Search for the cell housing the specified text and yield its (x, y) center coordinate. 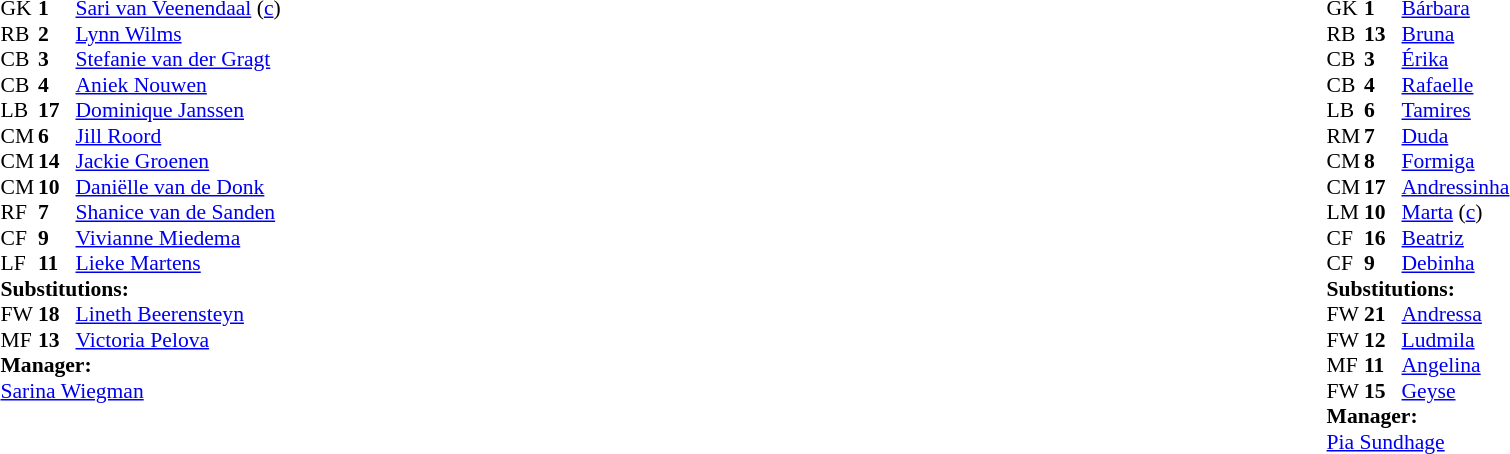
Formiga (1456, 161)
Marta (c) (1456, 213)
Jackie Groenen (178, 161)
16 (1383, 238)
Stefanie van der Gragt (178, 59)
RF (19, 213)
Lynn Wilms (178, 34)
Ludmila (1456, 340)
21 (1383, 315)
2 (57, 34)
8 (1383, 161)
Tamires (1456, 111)
Duda (1456, 136)
12 (1383, 340)
Geyse (1456, 391)
Sarina Wiegman (140, 391)
LF (19, 263)
Lieke Martens (178, 263)
Lineth Beerensteyn (178, 315)
Jill Roord (178, 136)
Victoria Pelova (178, 340)
LM (1346, 213)
Dominique Janssen (178, 111)
Érika (1456, 59)
Bruna (1456, 34)
Beatriz (1456, 238)
Angelina (1456, 365)
Aniek Nouwen (178, 85)
Daniëlle van de Donk (178, 187)
Andressinha (1456, 187)
Andressa (1456, 315)
Vivianne Miedema (178, 238)
Debinha (1456, 263)
18 (57, 315)
Rafaelle (1456, 85)
15 (1383, 391)
14 (57, 161)
RM (1346, 136)
Shanice van de Sanden (178, 213)
